Capture the cell that displays the provided text and extract its [x, y] central coordinate. 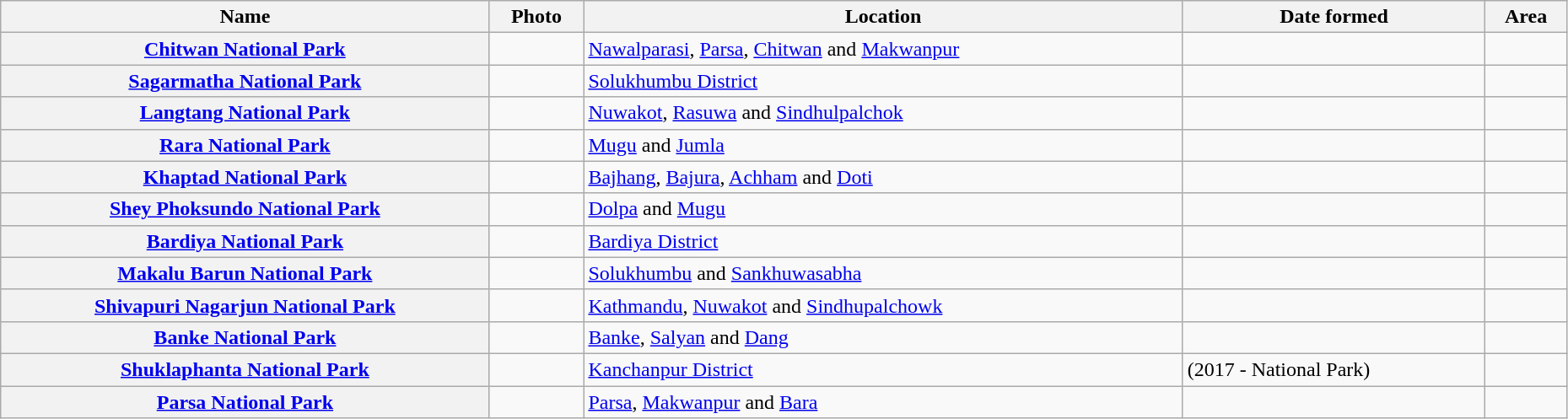
Nawalparasi, Parsa, Chitwan and Makwanpur [883, 49]
Shey Phoksundo National Park [245, 209]
Shivapuri Nagarjun National Park [245, 305]
Rara National Park [245, 145]
Dolpa and Mugu [883, 209]
Nuwakot, Rasuwa and Sindhulpalchok [883, 113]
Langtang National Park [245, 113]
Makalu Barun National Park [245, 273]
Bardiya National Park [245, 241]
Kathmandu, Nuwakot and Sindhupalchowk [883, 305]
(2017 - National Park) [1334, 369]
Location [883, 17]
Area [1527, 17]
Parsa National Park [245, 402]
Solukhumbu District [883, 81]
Solukhumbu and Sankhuwasabha [883, 273]
Khaptad National Park [245, 177]
Banke, Salyan and Dang [883, 337]
Sagarmatha National Park [245, 81]
Date formed [1334, 17]
Photo [536, 17]
Parsa, Makwanpur and Bara [883, 402]
Chitwan National Park [245, 49]
Bardiya District [883, 241]
Banke National Park [245, 337]
Kanchanpur District [883, 369]
Mugu and Jumla [883, 145]
Bajhang, Bajura, Achham and Doti [883, 177]
Name [245, 17]
Shuklaphanta National Park [245, 369]
